Scan for the cell matching the given text and deliver its [X, Y] coordinate at center. 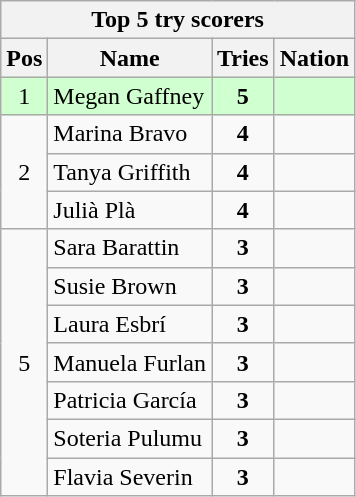
2 [24, 172]
Tanya Griffith [130, 172]
Megan Gaffney [130, 96]
Soteria Pulumu [130, 438]
Flavia Severin [130, 477]
Marina Bravo [130, 134]
Name [130, 58]
Nation [314, 58]
Tries [244, 58]
Laura Esbrí [130, 324]
1 [24, 96]
Julià Plà [130, 210]
Patricia García [130, 400]
Manuela Furlan [130, 362]
Pos [24, 58]
Top 5 try scorers [178, 20]
Sara Barattin [130, 248]
Susie Brown [130, 286]
